Scan for the cell matching the given text and deliver its [x, y] coordinate at center. 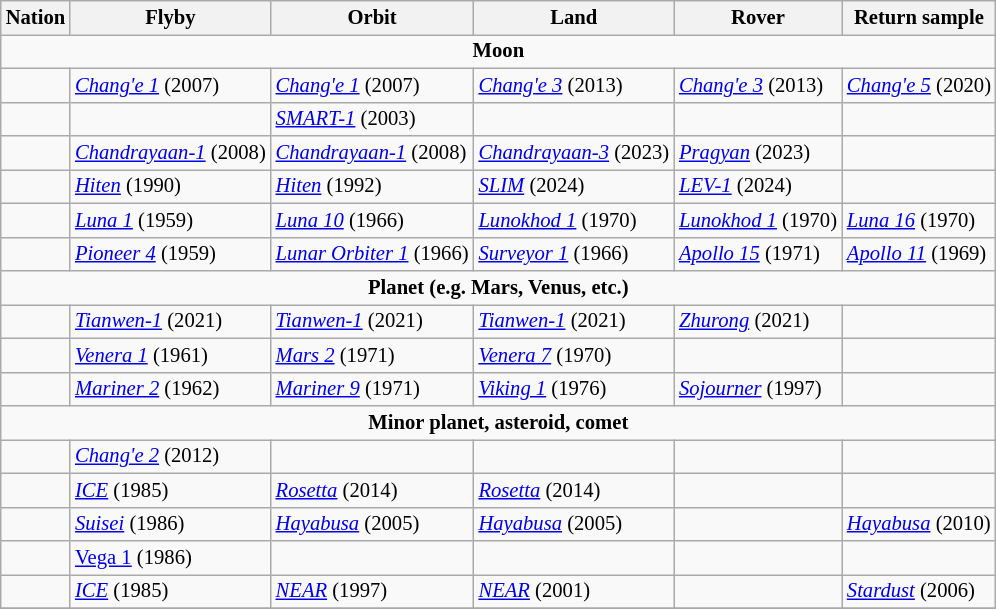
Hiten (1992) [372, 186]
Return sample [919, 17]
Flyby [170, 17]
LEV-1 (2024) [758, 186]
Land [574, 17]
NEAR (1997) [372, 591]
Rover [758, 17]
SLIM (2024) [574, 186]
Viking 1 (1976) [574, 389]
Surveyor 1 (1966) [574, 254]
Stardust (2006) [919, 591]
Luna 1 (1959) [170, 220]
Luna 16 (1970) [919, 220]
SMART-1 (2003) [372, 119]
Planet (e.g. Mars, Venus, etc.) [498, 287]
NEAR (2001) [574, 591]
Mariner 2 (1962) [170, 389]
Luna 10 (1966) [372, 220]
Sojourner (1997) [758, 389]
Chandrayaan-3 (2023) [574, 153]
Pioneer 4 (1959) [170, 254]
Suisei (1986) [170, 524]
Mars 2 (1971) [372, 355]
Apollo 15 (1971) [758, 254]
Venera 7 (1970) [574, 355]
Chang'e 5 (2020) [919, 85]
Venera 1 (1961) [170, 355]
Orbit [372, 17]
Hayabusa (2010) [919, 524]
Minor planet, asteroid, comet [498, 423]
Mariner 9 (1971) [372, 389]
Nation [36, 17]
Lunar Orbiter 1 (1966) [372, 254]
Hiten (1990) [170, 186]
Vega 1 (1986) [170, 557]
Zhurong (2021) [758, 321]
Chang'e 2 (2012) [170, 456]
Pragyan (2023) [758, 153]
Moon [498, 51]
Apollo 11 (1969) [919, 254]
